Pinpoint the cell where the given text exists, returning its [x, y] midpoint coordinate. 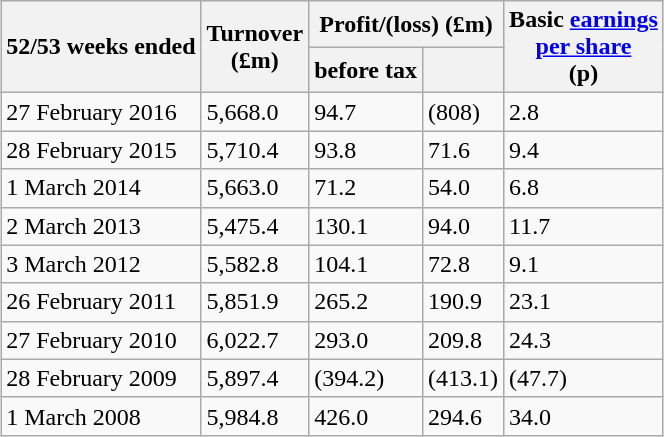
1 March 2014 [101, 188]
34.0 [584, 416]
1 March 2008 [101, 416]
27 February 2016 [101, 112]
5,851.9 [255, 302]
(413.1) [464, 378]
426.0 [366, 416]
26 February 2011 [101, 302]
190.9 [464, 302]
6,022.7 [255, 340]
130.1 [366, 226]
27 February 2010 [101, 340]
2 March 2013 [101, 226]
before tax [366, 70]
Profit/(loss) (£m) [406, 24]
71.2 [366, 188]
5,663.0 [255, 188]
28 February 2015 [101, 150]
72.8 [464, 264]
71.6 [464, 150]
28 February 2009 [101, 378]
5,475.4 [255, 226]
5,582.8 [255, 264]
(808) [464, 112]
(394.2) [366, 378]
24.3 [584, 340]
265.2 [366, 302]
3 March 2012 [101, 264]
104.1 [366, 264]
5,710.4 [255, 150]
52/53 weeks ended [101, 47]
(47.7) [584, 378]
Basic earningsper share(p) [584, 47]
2.8 [584, 112]
11.7 [584, 226]
54.0 [464, 188]
94.7 [366, 112]
93.8 [366, 150]
94.0 [464, 226]
294.6 [464, 416]
5,897.4 [255, 378]
9.1 [584, 264]
5,984.8 [255, 416]
23.1 [584, 302]
209.8 [464, 340]
Turnover(£m) [255, 47]
5,668.0 [255, 112]
6.8 [584, 188]
9.4 [584, 150]
293.0 [366, 340]
